Search for the cell housing the specified text and yield its (x, y) center coordinate. 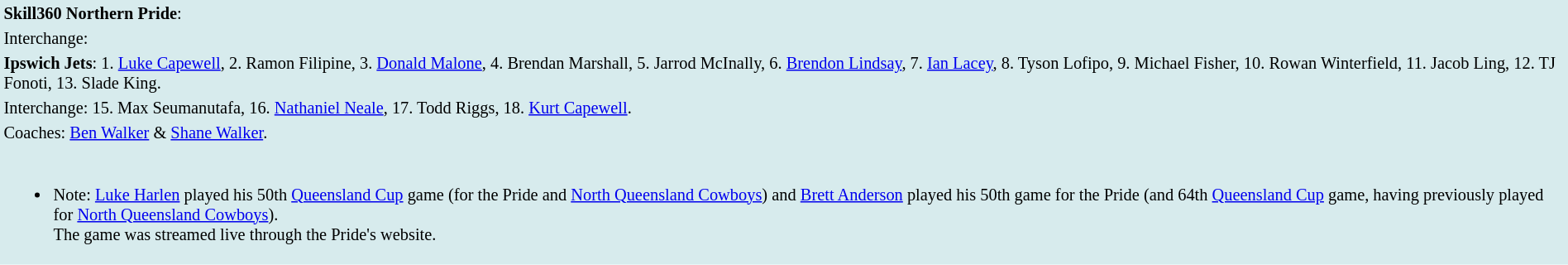
Interchange: (784, 38)
Interchange: 15. Max Seumanutafa, 16. Nathaniel Neale, 17. Todd Riggs, 18. Kurt Capewell. (784, 108)
Coaches: Ben Walker & Shane Walker. (784, 132)
Skill360 Northern Pride: (784, 13)
